Extract the [X, Y] coordinate from the center of the cell holding the provided text.  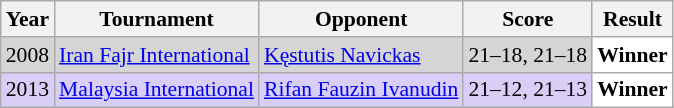
2013 [28, 90]
Result [632, 19]
Opponent [361, 19]
Malaysia International [156, 90]
Iran Fajr International [156, 55]
Score [528, 19]
21–18, 21–18 [528, 55]
Year [28, 19]
Kęstutis Navickas [361, 55]
2008 [28, 55]
21–12, 21–13 [528, 90]
Rifan Fauzin Ivanudin [361, 90]
Tournament [156, 19]
